Identify which cell holds the provided text, then report its [x, y] central coordinate. 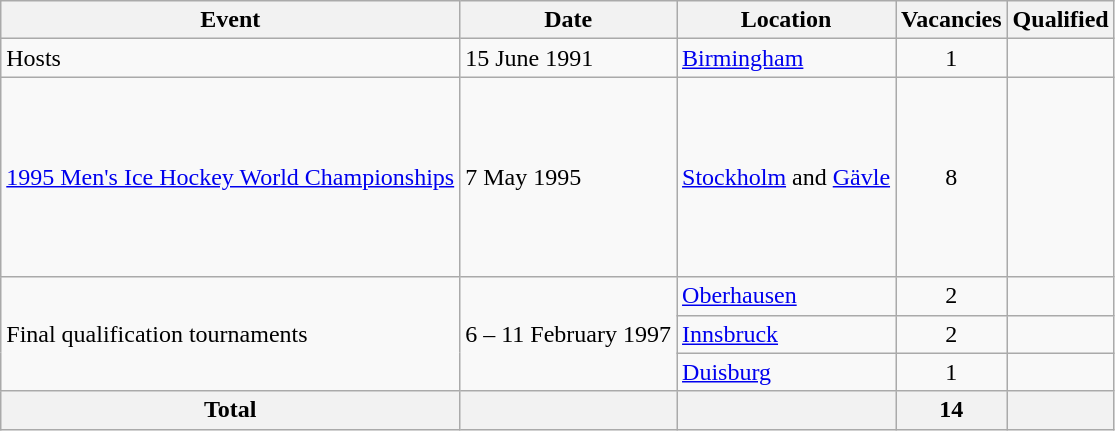
Total [230, 410]
Date [568, 20]
14 [952, 410]
7 May 1995 [568, 177]
Location [786, 20]
Innsbruck [786, 334]
Stockholm and Gävle [786, 177]
1995 Men's Ice Hockey World Championships [230, 177]
8 [952, 177]
Duisburg [786, 372]
6 – 11 February 1997 [568, 334]
Oberhausen [786, 296]
Qualified [1060, 20]
Final qualification tournaments [230, 334]
Vacancies [952, 20]
Event [230, 20]
15 June 1991 [568, 58]
Birmingham [786, 58]
Hosts [230, 58]
